Provide the [x, y] coordinate of the cell's center where the given text is located.  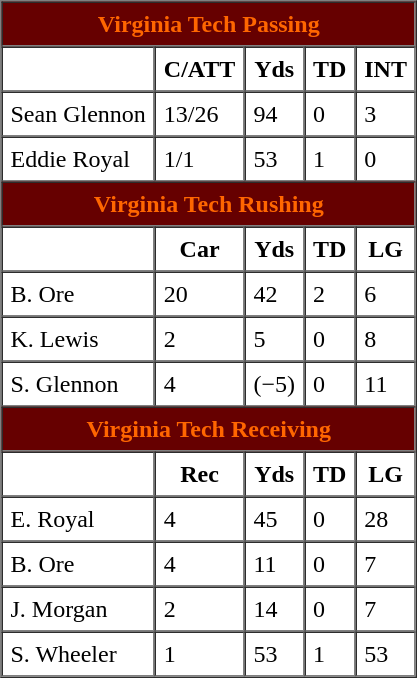
Eddie Royal [78, 158]
J. Morgan [78, 608]
INT [386, 68]
1/1 [200, 158]
Virginia Tech Rushing [209, 204]
(−5) [274, 384]
13/26 [200, 114]
Rec [200, 474]
Sean Glennon [78, 114]
3 [386, 114]
45 [274, 518]
28 [386, 518]
42 [274, 294]
S. Wheeler [78, 654]
5 [274, 338]
20 [200, 294]
Virginia Tech Passing [209, 24]
S. Glennon [78, 384]
Car [200, 248]
Virginia Tech Receiving [209, 428]
8 [386, 338]
6 [386, 294]
94 [274, 114]
E. Royal [78, 518]
K. Lewis [78, 338]
C/ATT [200, 68]
14 [274, 608]
